Scan for the cell matching the given text and deliver its (X, Y) coordinate at center. 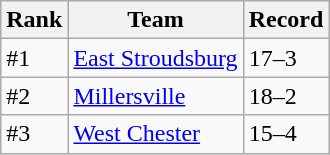
18–2 (286, 96)
East Stroudsburg (156, 58)
17–3 (286, 58)
Team (156, 20)
Record (286, 20)
Rank (34, 20)
Millersville (156, 96)
15–4 (286, 134)
#3 (34, 134)
#1 (34, 58)
#2 (34, 96)
West Chester (156, 134)
